Provide the (X, Y) coordinate of the cell's center where the given text is located.  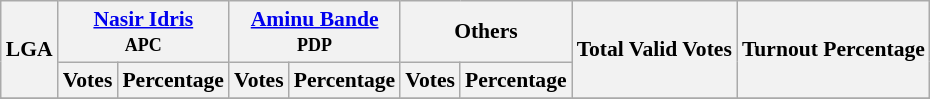
Turnout Percentage (834, 50)
Nasir IdrisAPC (144, 32)
Others (486, 32)
LGA (30, 50)
Aminu BandePDP (314, 32)
Total Valid Votes (654, 50)
